Capture the cell that displays the provided text and extract its [x, y] central coordinate. 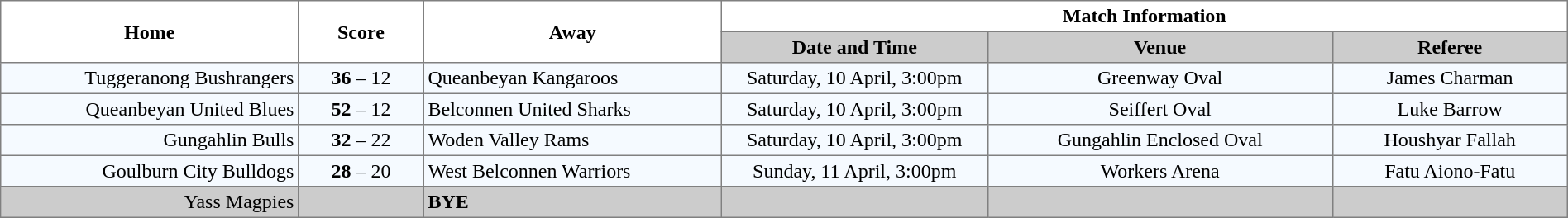
36 – 12 [361, 78]
Tuggeranong Bushrangers [150, 78]
Yass Magpies [150, 202]
BYE [572, 202]
Venue [1159, 47]
Gungahlin Enclosed Oval [1159, 140]
West Belconnen Warriors [572, 171]
Match Information [1145, 17]
Greenway Oval [1159, 78]
Houshyar Fallah [1450, 140]
Seiffert Oval [1159, 109]
Date and Time [854, 47]
Home [150, 31]
Luke Barrow [1450, 109]
Score [361, 31]
Referee [1450, 47]
Away [572, 31]
Gungahlin Bulls [150, 140]
Fatu Aiono-Fatu [1450, 171]
Queanbeyan Kangaroos [572, 78]
Workers Arena [1159, 171]
James Charman [1450, 78]
Woden Valley Rams [572, 140]
32 – 22 [361, 140]
Goulburn City Bulldogs [150, 171]
52 – 12 [361, 109]
Belconnen United Sharks [572, 109]
28 – 20 [361, 171]
Sunday, 11 April, 3:00pm [854, 171]
Queanbeyan United Blues [150, 109]
